Capture the cell that displays the provided text and extract its [X, Y] central coordinate. 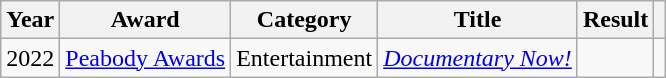
Year [30, 20]
Documentary Now! [478, 58]
Category [304, 20]
Result [615, 20]
Peabody Awards [146, 58]
Award [146, 20]
Entertainment [304, 58]
Title [478, 20]
2022 [30, 58]
